Identify which cell holds the provided text, then report its (x, y) central coordinate. 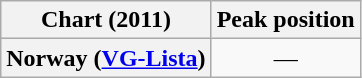
Peak position (286, 20)
Chart (2011) (106, 20)
— (286, 58)
Norway (VG-Lista) (106, 58)
